Identify which cell holds the provided text, then report its (x, y) central coordinate. 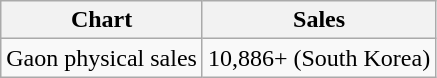
10,886+ (South Korea) (318, 58)
Gaon physical sales (102, 58)
Chart (102, 20)
Sales (318, 20)
